Provide the [X, Y] coordinate of the cell's center where the given text is located.  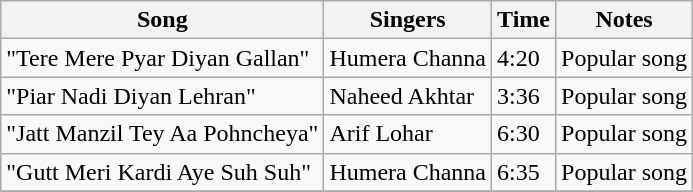
"Tere Mere Pyar Diyan Gallan" [162, 58]
Arif Lohar [408, 134]
3:36 [524, 96]
Notes [624, 20]
4:20 [524, 58]
Naheed Akhtar [408, 96]
6:35 [524, 172]
"Jatt Manzil Tey Aa Pohncheya" [162, 134]
Time [524, 20]
Song [162, 20]
6:30 [524, 134]
"Piar Nadi Diyan Lehran" [162, 96]
"Gutt Meri Kardi Aye Suh Suh" [162, 172]
Singers [408, 20]
